Return the (X, Y) coordinate for the center point of the cell that contains the specified text.  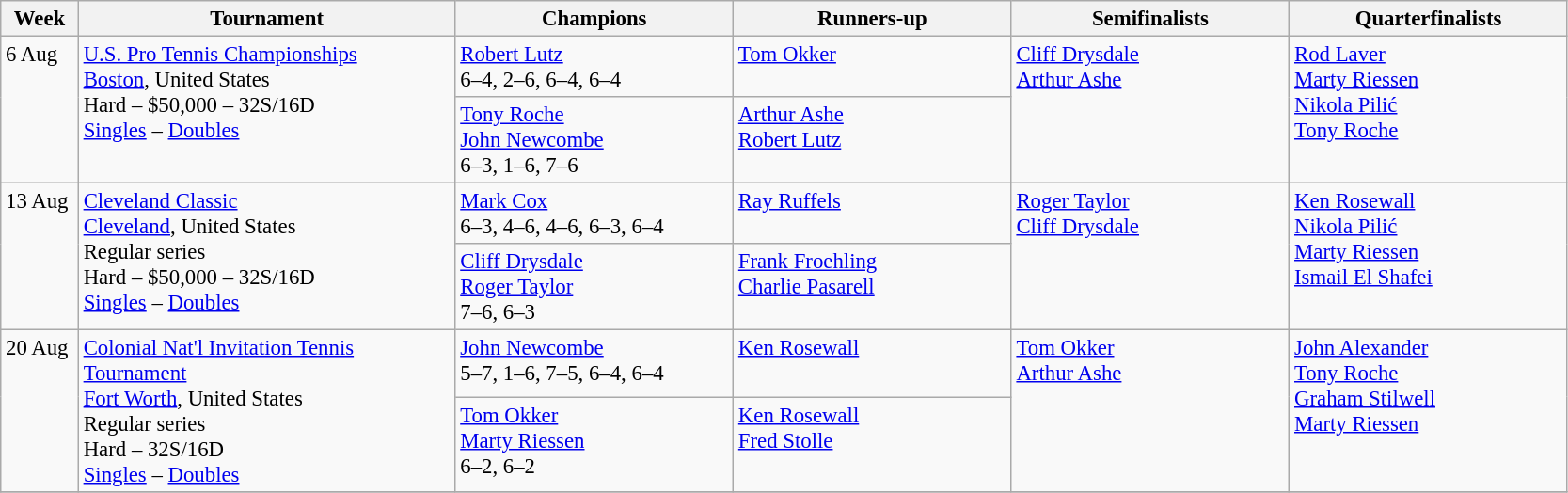
Ken Rosewall (873, 363)
Frank Froehling Charlie Pasarell (873, 287)
Cliff Drysdale Roger Taylor7–6, 6–3 (594, 287)
Tom Okker Marty Riessen6–2, 6–2 (594, 444)
Ken Rosewall Fred Stolle (873, 444)
Arthur Ashe Robert Lutz (873, 140)
Rod Laver Marty Riessen Nikola Pilić Tony Roche (1429, 110)
Robert Lutz 6–4, 2–6, 6–4, 6–4 (594, 68)
Week (40, 19)
Tom Okker Arthur Ashe (1150, 412)
20 Aug (40, 412)
Tom Okker (873, 68)
Champions (594, 19)
Tournament (267, 19)
Roger Taylor Cliff Drysdale (1150, 257)
Tony Roche John Newcombe 6–3, 1–6, 7–6 (594, 140)
Semifinalists (1150, 19)
13 Aug (40, 257)
Mark Cox6–3, 4–6, 4–6, 6–3, 6–4 (594, 215)
U.S. Pro Tennis Championships Boston, United States Hard – $50,000 – 32S/16DSingles – Doubles (267, 110)
Ken Rosewall Nikola Pilić Marty Riessen Ismail El Shafei (1429, 257)
John Newcombe5–7, 1–6, 7–5, 6–4, 6–4 (594, 363)
Ray Ruffels (873, 215)
Runners-up (873, 19)
6 Aug (40, 110)
Cleveland Classic Cleveland, United StatesRegular seriesHard – $50,000 – 32S/16DSingles – Doubles (267, 257)
Quarterfinalists (1429, 19)
Colonial Nat'l Invitation Tennis Tournament Fort Worth, United StatesRegular seriesHard – 32S/16DSingles – Doubles (267, 412)
John Alexander Tony Roche Graham Stilwell Marty Riessen (1429, 412)
Cliff Drysdale Arthur Ashe (1150, 110)
